Capture the cell that displays the provided text and extract its (X, Y) central coordinate. 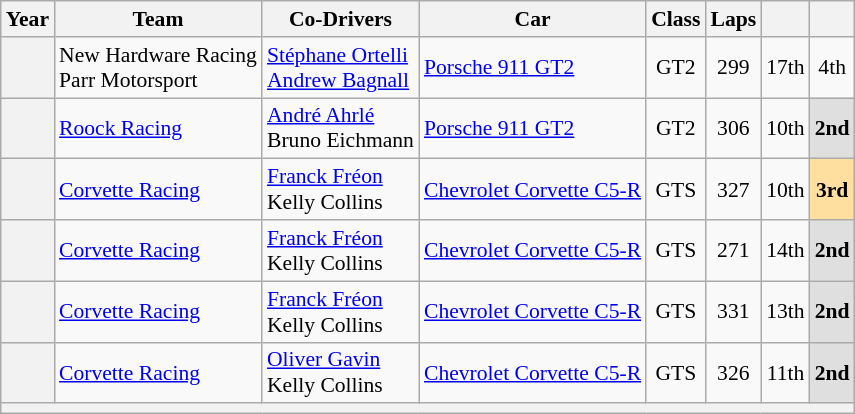
Year (28, 19)
17th (786, 68)
327 (733, 190)
11th (786, 372)
Class (676, 19)
Oliver Gavin Kelly Collins (340, 372)
Team (158, 19)
331 (733, 312)
299 (733, 68)
306 (733, 128)
Laps (733, 19)
André Ahrlé Bruno Eichmann (340, 128)
271 (733, 250)
Car (532, 19)
Roock Racing (158, 128)
Stéphane Ortelli Andrew Bagnall (340, 68)
Co-Drivers (340, 19)
326 (733, 372)
14th (786, 250)
4th (832, 68)
13th (786, 312)
New Hardware Racing Parr Motorsport (158, 68)
3rd (832, 190)
